Find where the given text appears and provide that cell's center as [X, Y] coordinate. 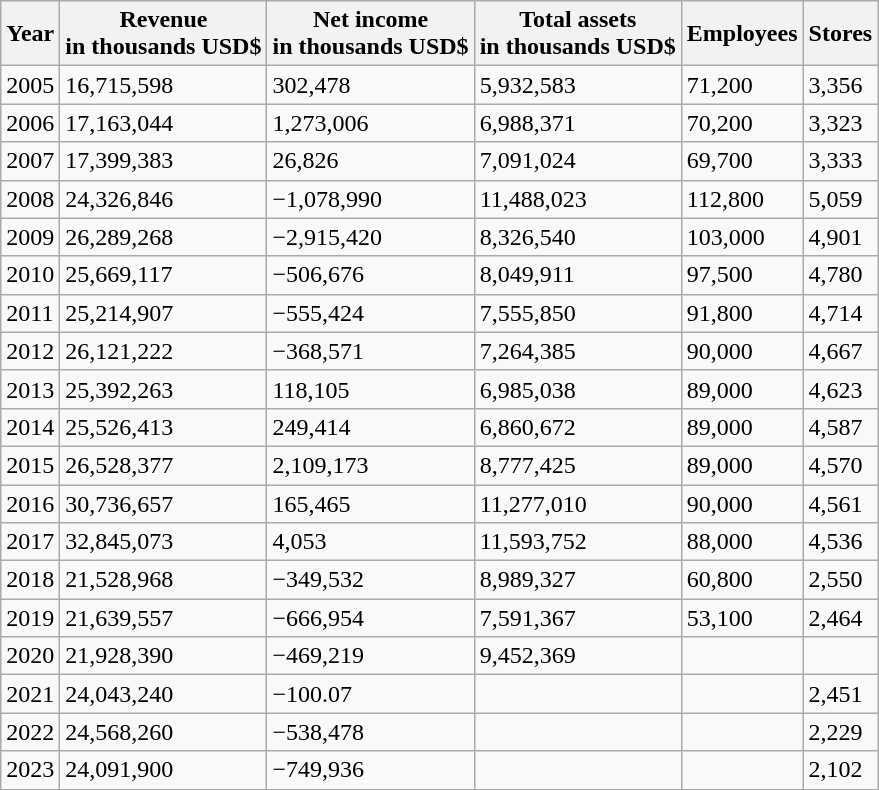
302,478 [370, 85]
Net incomein thousands USD$ [370, 34]
69,700 [742, 161]
4,623 [840, 389]
26,289,268 [164, 237]
2005 [30, 85]
11,593,752 [578, 542]
2,464 [840, 618]
2012 [30, 351]
−1,078,990 [370, 199]
8,049,911 [578, 275]
91,800 [742, 313]
17,399,383 [164, 161]
21,528,968 [164, 580]
2021 [30, 694]
25,669,117 [164, 275]
60,800 [742, 580]
4,780 [840, 275]
−506,676 [370, 275]
4,714 [840, 313]
Revenuein thousands USD$ [164, 34]
2020 [30, 656]
7,591,367 [578, 618]
2,451 [840, 694]
4,587 [840, 427]
24,091,900 [164, 770]
2011 [30, 313]
25,214,907 [164, 313]
2018 [30, 580]
−469,219 [370, 656]
3,333 [840, 161]
2017 [30, 542]
5,059 [840, 199]
6,985,038 [578, 389]
4,901 [840, 237]
2019 [30, 618]
16,715,598 [164, 85]
9,452,369 [578, 656]
25,526,413 [164, 427]
88,000 [742, 542]
24,568,260 [164, 732]
2007 [30, 161]
6,988,371 [578, 123]
2,550 [840, 580]
2015 [30, 465]
118,105 [370, 389]
8,777,425 [578, 465]
70,200 [742, 123]
2,229 [840, 732]
2013 [30, 389]
Year [30, 34]
25,392,263 [164, 389]
24,043,240 [164, 694]
5,932,583 [578, 85]
32,845,073 [164, 542]
7,091,024 [578, 161]
2006 [30, 123]
8,326,540 [578, 237]
26,121,222 [164, 351]
4,561 [840, 503]
−349,532 [370, 580]
17,163,044 [164, 123]
11,488,023 [578, 199]
2010 [30, 275]
2,102 [840, 770]
3,323 [840, 123]
26,826 [370, 161]
−749,936 [370, 770]
30,736,657 [164, 503]
2016 [30, 503]
6,860,672 [578, 427]
−666,954 [370, 618]
165,465 [370, 503]
4,053 [370, 542]
Total assetsin thousands USD$ [578, 34]
2,109,173 [370, 465]
21,928,390 [164, 656]
4,667 [840, 351]
−555,424 [370, 313]
11,277,010 [578, 503]
1,273,006 [370, 123]
4,536 [840, 542]
−2,915,420 [370, 237]
8,989,327 [578, 580]
7,264,385 [578, 351]
26,528,377 [164, 465]
7,555,850 [578, 313]
2009 [30, 237]
103,000 [742, 237]
2008 [30, 199]
53,100 [742, 618]
3,356 [840, 85]
2014 [30, 427]
97,500 [742, 275]
249,414 [370, 427]
2022 [30, 732]
−538,478 [370, 732]
24,326,846 [164, 199]
2023 [30, 770]
71,200 [742, 85]
−368,571 [370, 351]
21,639,557 [164, 618]
112,800 [742, 199]
−100.07 [370, 694]
Employees [742, 34]
4,570 [840, 465]
Stores [840, 34]
